For the text-containing cell, return its midpoint in (X, Y) coordinate format. 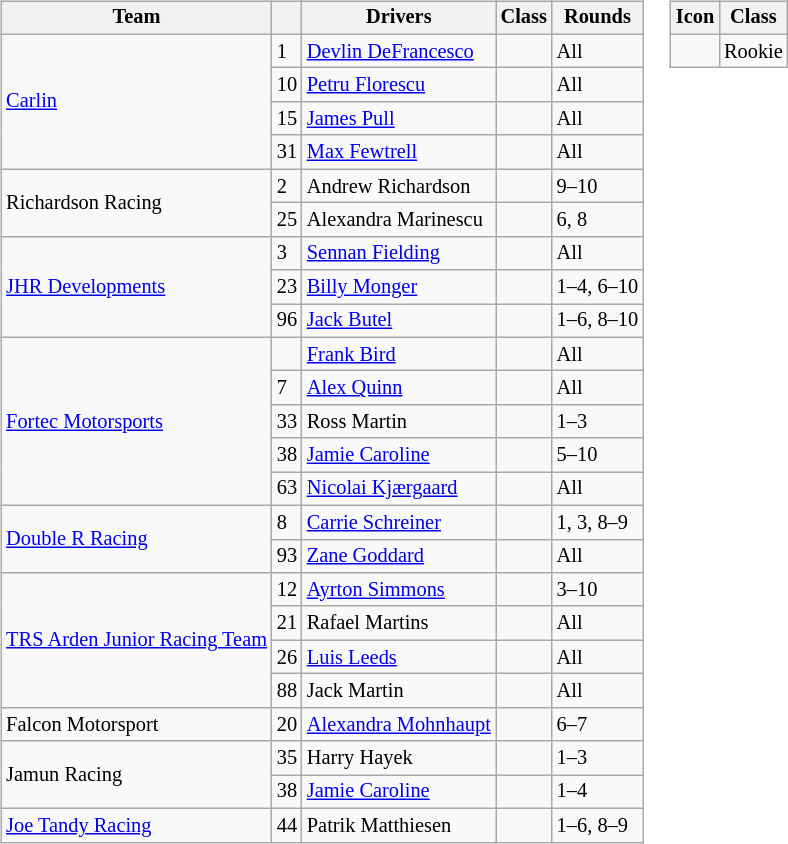
Rafael Martins (399, 623)
Max Fewtrell (399, 152)
21 (287, 623)
3 (287, 253)
Drivers (399, 18)
Richardson Racing (136, 202)
Jack Butel (399, 321)
Team (136, 18)
TRS Arden Junior Racing Team (136, 640)
12 (287, 590)
1–6, 8–9 (598, 825)
Frank Bird (399, 354)
26 (287, 657)
1–4 (598, 792)
1 (287, 51)
Alexandra Mohnhaupt (399, 724)
Andrew Richardson (399, 186)
JHR Developments (136, 286)
9–10 (598, 186)
63 (287, 489)
5–10 (598, 455)
Petru Florescu (399, 85)
10 (287, 85)
Rounds (598, 18)
James Pull (399, 119)
1–4, 6–10 (598, 287)
Nicolai Kjærgaard (399, 489)
Alexandra Marinescu (399, 220)
Luis Leeds (399, 657)
2 (287, 186)
31 (287, 152)
3–10 (598, 590)
1, 3, 8–9 (598, 522)
8 (287, 522)
93 (287, 556)
44 (287, 825)
35 (287, 758)
6–7 (598, 724)
Falcon Motorsport (136, 724)
23 (287, 287)
Jamun Racing (136, 774)
1–6, 8–10 (598, 321)
Ayrton Simmons (399, 590)
20 (287, 724)
Icon (695, 18)
Alex Quinn (399, 388)
Carrie Schreiner (399, 522)
96 (287, 321)
Sennan Fielding (399, 253)
7 (287, 388)
Patrik Matthiesen (399, 825)
15 (287, 119)
Billy Monger (399, 287)
88 (287, 691)
Carlin (136, 102)
25 (287, 220)
33 (287, 422)
Joe Tandy Racing (136, 825)
Rookie (754, 51)
Zane Goddard (399, 556)
Harry Hayek (399, 758)
Fortec Motorsports (136, 421)
Ross Martin (399, 422)
Double R Racing (136, 538)
Jack Martin (399, 691)
6, 8 (598, 220)
Devlin DeFrancesco (399, 51)
